Detect which cell encompasses the target text, then output its (X, Y) center coordinate. 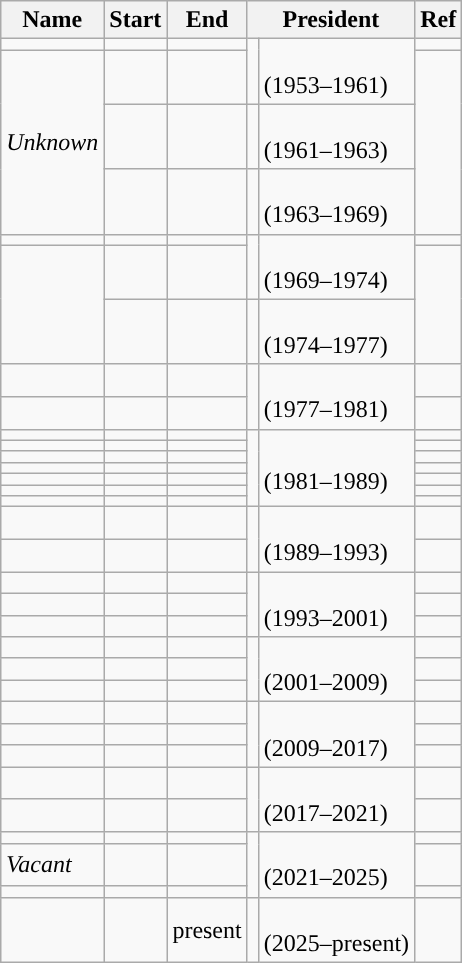
Name (52, 20)
present (207, 930)
(2009–2017) (336, 734)
End (207, 20)
Ref (438, 20)
(2021–2025) (336, 864)
(1977–1981) (336, 396)
Unknown (52, 142)
(2017–2021) (336, 800)
(2001–2009) (336, 670)
(1989–1993) (336, 540)
(1963–1969) (336, 202)
(1974–1977) (336, 332)
(1953–1961) (336, 72)
Vacant (52, 864)
Start (136, 20)
(2025–present) (336, 930)
President (330, 20)
(1969–1974) (336, 266)
(1961–1963) (336, 136)
(1993–2001) (336, 604)
(1981–1989) (336, 468)
